Capture the cell that displays the provided text and extract its [x, y] central coordinate. 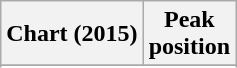
Peakposition [189, 34]
Chart (2015) [72, 34]
